Return (X, Y) of the center of cell containing provided text 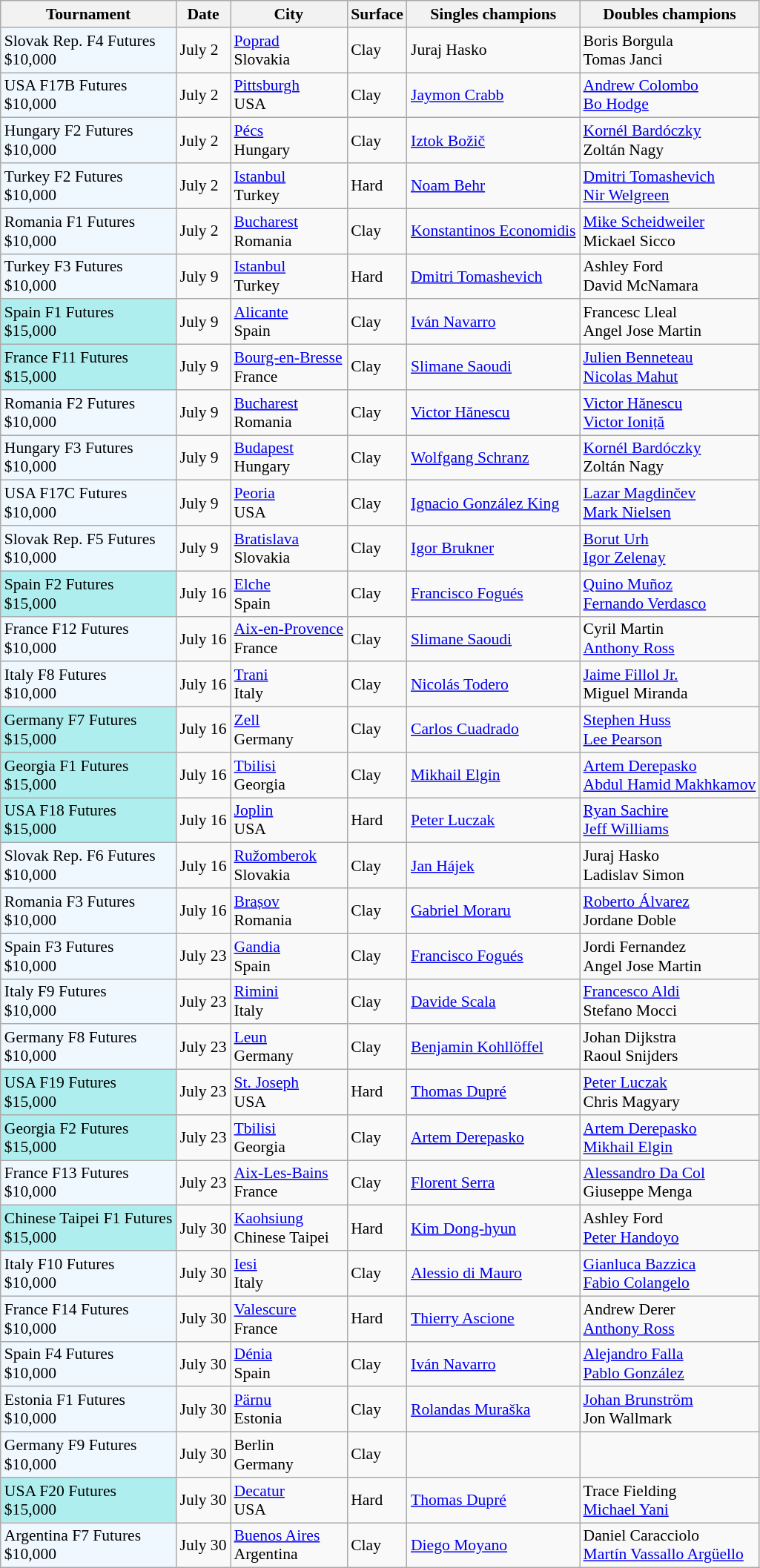
Johan Dijkstra Raoul Snijders (670, 1047)
Bourg-en-BresseFrance (289, 368)
Aix-en-ProvenceFrance (289, 639)
Jan Hájek (494, 866)
KaohsiungChinese Taipei (289, 1228)
Johan Brunström Jon Wallmark (670, 1410)
Ryan Sachire Jeff Williams (670, 820)
ZellGermany (289, 730)
AlicanteSpain (289, 322)
Jordi Fernandez Angel Jose Martin (670, 956)
Jaime Fillol Jr. Miguel Miranda (670, 685)
RužomberokSlovakia (289, 866)
Davide Scala (494, 1001)
Victor Hănescu Victor Ioniță (670, 412)
Boris Borgula Tomas Janci (670, 50)
Georgia F1 Futures$15,000 (89, 775)
Carlos Cuadrado (494, 730)
Germany F8 Futures$10,000 (89, 1047)
Spain F3 Futures$10,000 (89, 956)
USA F17B Futures$10,000 (89, 95)
France F13 Futures$10,000 (89, 1183)
Ashley Ford David McNamara (670, 276)
Spain F2 Futures$15,000 (89, 593)
Iztok Božič (494, 141)
BratislavaSlovakia (289, 549)
Julien Benneteau Nicolas Mahut (670, 368)
Benjamin Kohllöffel (494, 1047)
Trace Fielding Michael Yani (670, 1501)
Italy F9 Futures$10,000 (89, 1001)
Romania F1 Futures$10,000 (89, 231)
IesiItaly (289, 1274)
Francesco Aldi Stefano Mocci (670, 1001)
France F14 Futures$10,000 (89, 1318)
BrașovRomania (289, 910)
Florent Serra (494, 1183)
Wolfgang Schranz (494, 458)
Slovak Rep. F4 Futures$10,000 (89, 50)
Slovak Rep. F6 Futures$10,000 (89, 866)
Noam Behr (494, 185)
Stephen Huss Lee Pearson (670, 730)
Diego Moyano (494, 1545)
Artem Derepasko Mikhail Elgin (670, 1137)
Nicolás Todero (494, 685)
France F12 Futures$10,000 (89, 639)
Cyril Martin Anthony Ross (670, 639)
Alessio di Mauro (494, 1274)
Thierry Ascione (494, 1318)
Doubles champions (670, 14)
Artem Derepasko Abdul Hamid Makhkamov (670, 775)
ElcheSpain (289, 593)
Alessandro Da Col Giuseppe Menga (670, 1183)
Gianluca Bazzica Fabio Colangelo (670, 1274)
Lazar Magdinčev Mark Nielsen (670, 503)
Daniel Caracciolo Martín Vassallo Argüello (670, 1545)
PeoriaUSA (289, 503)
Andrew Derer Anthony Ross (670, 1318)
DéniaSpain (289, 1364)
Mike Scheidweiler Mickael Sicco (670, 231)
Konstantinos Economidis (494, 231)
ValescureFrance (289, 1318)
Mikhail Elgin (494, 775)
Germany F9 Futures$10,000 (89, 1455)
BerlinGermany (289, 1455)
USA F19 Futures$15,000 (89, 1093)
Juraj Hasko Ladislav Simon (670, 866)
PécsHungary (289, 141)
TraniItaly (289, 685)
Germany F7 Futures$15,000 (89, 730)
Singles champions (494, 14)
Dmitri Tomashevich (494, 276)
Georgia F2 Futures$15,000 (89, 1137)
Spain F1 Futures$15,000 (89, 322)
PärnuEstonia (289, 1410)
Borut Urh Igor Zelenay (670, 549)
St. JosephUSA (289, 1093)
BudapestHungary (289, 458)
Slovak Rep. F5 Futures$10,000 (89, 549)
LeunGermany (289, 1047)
Ashley Ford Peter Handoyo (670, 1228)
Francesc Lleal Angel Jose Martin (670, 322)
Victor Hănescu (494, 412)
GandiaSpain (289, 956)
RiminiItaly (289, 1001)
PittsburghUSA (289, 95)
Andrew Colombo Bo Hodge (670, 95)
Peter Luczak Chris Magyary (670, 1093)
Artem Derepasko (494, 1137)
Rolandas Muraška (494, 1410)
Ignacio González King (494, 503)
Quino Muñoz Fernando Verdasco (670, 593)
USA F17C Futures$10,000 (89, 503)
Tournament (89, 14)
Aix-Les-BainsFrance (289, 1183)
Italy F10 Futures$10,000 (89, 1274)
Roberto Álvarez Jordane Doble (670, 910)
Chinese Taipei F1 Futures$15,000 (89, 1228)
USA F20 Futures$15,000 (89, 1501)
USA F18 Futures$15,000 (89, 820)
Argentina F7 Futures$10,000 (89, 1545)
Juraj Hasko (494, 50)
Jaymon Crabb (494, 95)
Surface (377, 14)
City (289, 14)
Igor Brukner (494, 549)
Date (203, 14)
Hungary F3 Futures$10,000 (89, 458)
Buenos AiresArgentina (289, 1545)
Italy F8 Futures$10,000 (89, 685)
Kim Dong-hyun (494, 1228)
Spain F4 Futures$10,000 (89, 1364)
Alejandro Falla Pablo González (670, 1364)
Turkey F2 Futures$10,000 (89, 185)
DecaturUSA (289, 1501)
Turkey F3 Futures$10,000 (89, 276)
Hungary F2 Futures$10,000 (89, 141)
Gabriel Moraru (494, 910)
Estonia F1 Futures$10,000 (89, 1410)
Romania F3 Futures$10,000 (89, 910)
JoplinUSA (289, 820)
Dmitri Tomashevich Nir Welgreen (670, 185)
France F11 Futures$15,000 (89, 368)
Romania F2 Futures$10,000 (89, 412)
Peter Luczak (494, 820)
PopradSlovakia (289, 50)
